Provide the [X, Y] coordinate of the cell's center where the given text is located.  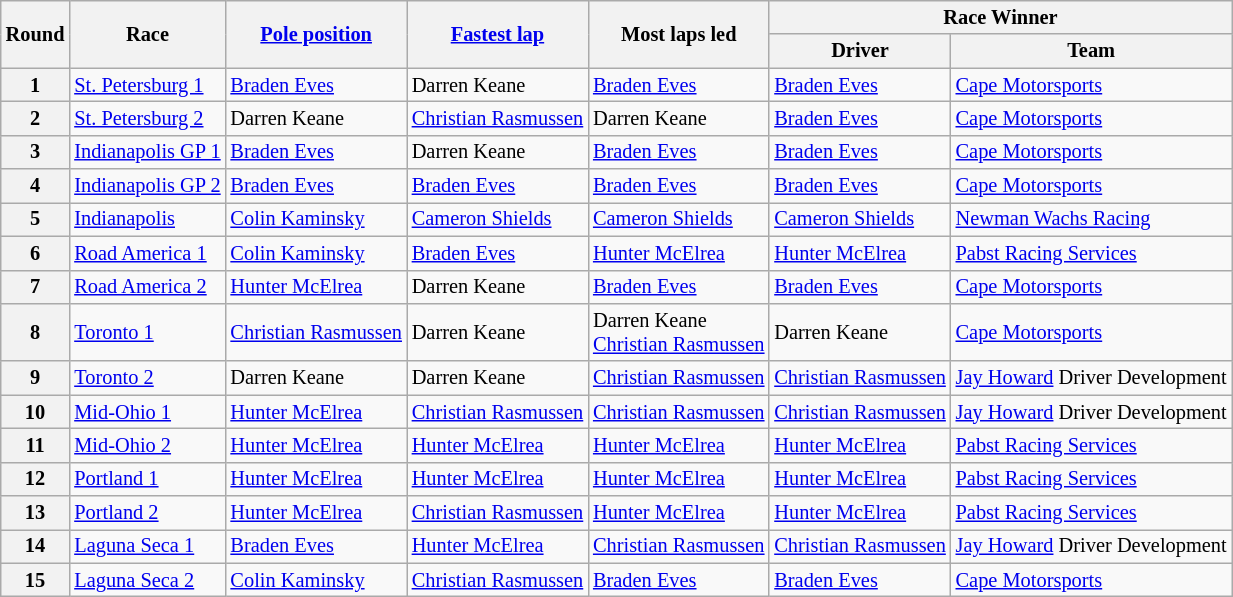
12 [36, 479]
Driver [860, 51]
Road America 1 [147, 253]
11 [36, 445]
Team [1092, 51]
St. Petersburg 2 [147, 118]
Laguna Seca 2 [147, 580]
15 [36, 580]
Round [36, 34]
7 [36, 287]
Race [147, 34]
Road America 2 [147, 287]
St. Petersburg 1 [147, 85]
Toronto 2 [147, 378]
Race Winner [1000, 17]
Indianapolis GP 2 [147, 186]
8 [36, 332]
Mid-Ohio 1 [147, 412]
13 [36, 513]
Pole position [316, 34]
2 [36, 118]
Laguna Seca 1 [147, 546]
4 [36, 186]
Toronto 1 [147, 332]
9 [36, 378]
14 [36, 546]
Most laps led [678, 34]
Mid-Ohio 2 [147, 445]
3 [36, 152]
Newman Wachs Racing [1092, 219]
10 [36, 412]
Fastest lap [498, 34]
Darren Keane Christian Rasmussen [678, 332]
Indianapolis GP 1 [147, 152]
Portland 1 [147, 479]
Portland 2 [147, 513]
6 [36, 253]
1 [36, 85]
5 [36, 219]
Indianapolis [147, 219]
